Output the (x, y) coordinate of the center of the cell containing the given text.  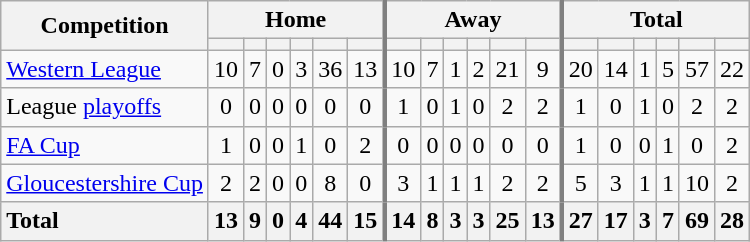
44 (330, 221)
4 (302, 221)
22 (732, 69)
36 (330, 69)
Home (296, 20)
League playoffs (105, 107)
Gloucestershire Cup (105, 183)
20 (580, 69)
69 (696, 221)
28 (732, 221)
25 (508, 221)
17 (616, 221)
27 (580, 221)
57 (696, 69)
FA Cup (105, 145)
Western League (105, 69)
15 (366, 221)
Away (472, 20)
21 (508, 69)
Competition (105, 26)
